Return (X, Y) of the center of cell containing provided text 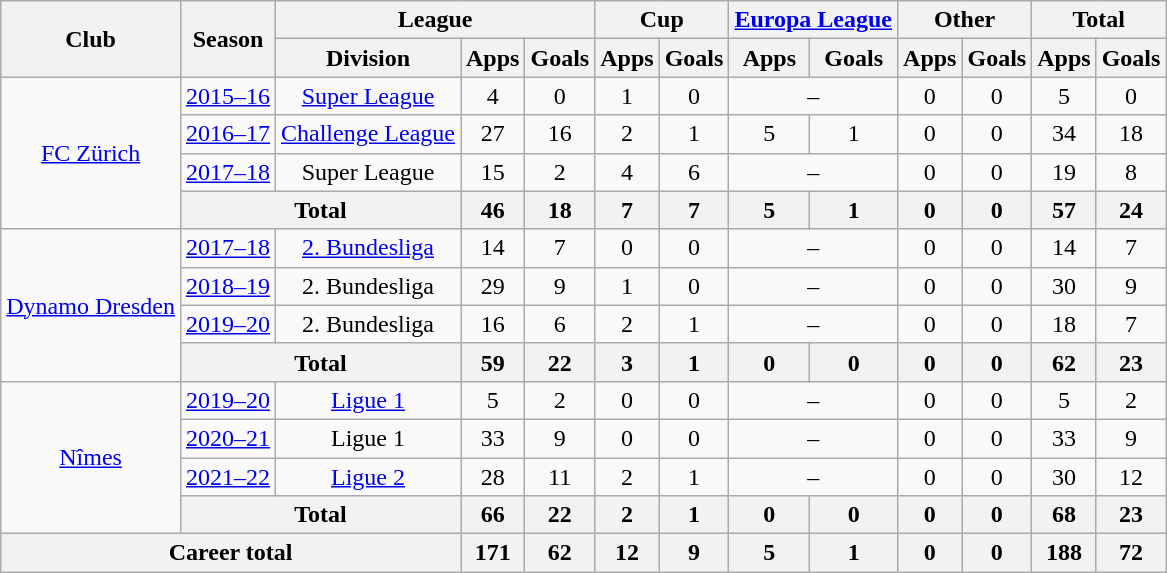
Ligue 2 (368, 477)
2015–16 (228, 96)
28 (492, 477)
2018–19 (228, 286)
68 (1064, 515)
FC Zürich (91, 153)
29 (492, 286)
Europa League (814, 20)
League (436, 20)
2016–17 (228, 134)
Other (965, 20)
Dynamo Dresden (91, 305)
57 (1064, 210)
Season (228, 39)
Nîmes (91, 457)
2020–21 (228, 438)
3 (627, 362)
8 (1131, 172)
Challenge League (368, 134)
24 (1131, 210)
59 (492, 362)
34 (1064, 134)
188 (1064, 553)
2021–22 (228, 477)
Club (91, 39)
19 (1064, 172)
72 (1131, 553)
Division (368, 58)
Career total (231, 553)
27 (492, 134)
171 (492, 553)
11 (560, 477)
15 (492, 172)
66 (492, 515)
Cup (662, 20)
46 (492, 210)
